Capture the cell that displays the provided text and extract its (x, y) central coordinate. 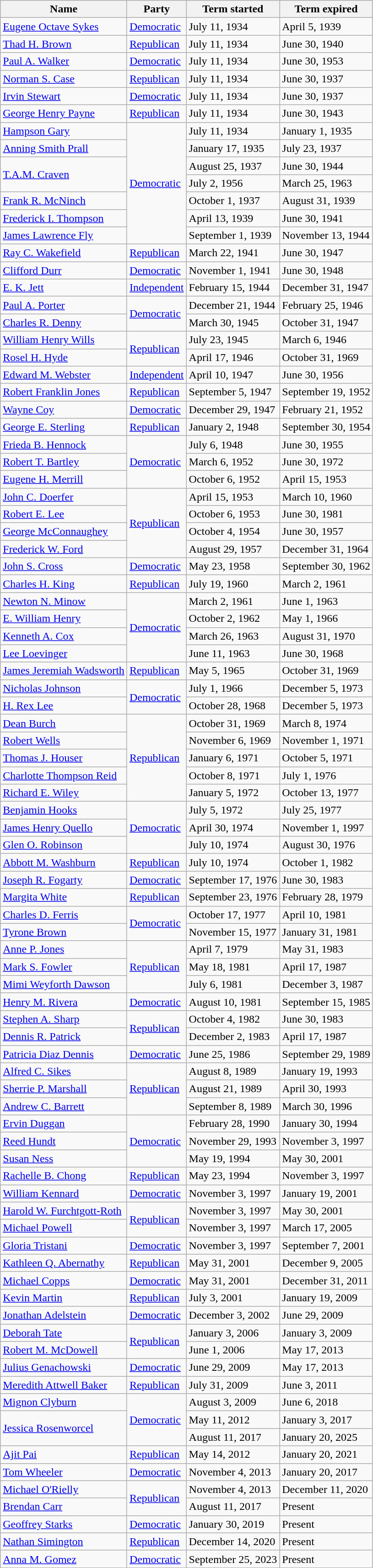
December 31, 2011 (326, 1280)
Term expired (326, 9)
March 30, 1996 (326, 1106)
April 10, 1981 (326, 915)
Charles D. Ferris (64, 915)
November 13, 1944 (326, 236)
September 30, 1962 (326, 566)
September 8, 1989 (233, 1106)
Benjamin Hooks (64, 810)
January 20, 2021 (326, 1455)
June 30, 1955 (326, 444)
Robert Wells (64, 740)
Hampson Gary (64, 131)
Anne P. Jones (64, 949)
May 23, 1994 (233, 1176)
May 23, 1958 (233, 566)
E. William Henry (64, 619)
September 1, 1939 (233, 236)
June 30, 1953 (326, 61)
July 3, 2001 (233, 1298)
June 30, 1972 (326, 462)
January 31, 1981 (326, 932)
January 30, 1994 (326, 1124)
October 31, 1947 (326, 323)
April 5, 1939 (326, 27)
July 2, 1956 (233, 183)
Glen O. Robinson (64, 845)
Charlotte Thompson Reid (64, 776)
Alfred C. Sikes (64, 1072)
Nicholas Johnson (64, 688)
Brendan Carr (64, 1507)
January 20, 2017 (326, 1472)
January 19, 1993 (326, 1072)
July 6, 1981 (233, 984)
Thad H. Brown (64, 44)
September 15, 1985 (326, 1002)
Gloria Tristani (64, 1245)
December 2, 1983 (233, 1036)
March 26, 1963 (233, 636)
May 11, 2012 (233, 1420)
Frederick W. Ford (64, 549)
January 30, 2019 (233, 1524)
December 3, 2002 (233, 1315)
Tom Wheeler (64, 1472)
Sherrie P. Marshall (64, 1089)
Kenneth A. Cox (64, 636)
T.A.M. Craven (64, 174)
October 5, 1971 (326, 758)
Patricia Diaz Dennis (64, 1054)
Rosel H. Hyde (64, 357)
Eugene H. Merrill (64, 479)
Ervin Duggan (64, 1124)
December 3, 1987 (326, 984)
April 30, 1974 (233, 828)
Newton N. Minow (64, 601)
November 29, 1993 (233, 1141)
Geoffrey Starks (64, 1524)
October 8, 1971 (233, 776)
February 28, 1979 (326, 897)
May 18, 1981 (233, 967)
October 28, 1968 (233, 706)
Paul A. Porter (64, 305)
Reed Hundt (64, 1141)
October 4, 1982 (233, 1019)
Susan Ness (64, 1158)
September 30, 1954 (326, 427)
Eugene Octave Sykes (64, 27)
Stephen A. Sharp (64, 1019)
August 25, 1937 (233, 166)
December 9, 2005 (326, 1263)
June 30, 1941 (326, 218)
Richard E. Wiley (64, 793)
July 6, 1948 (233, 444)
April 7, 1979 (233, 949)
George McConnaughey (64, 532)
June 30, 1940 (326, 44)
July 5, 1972 (233, 810)
January 19, 2009 (326, 1298)
July 1, 1976 (326, 776)
September 25, 2023 (233, 1559)
Kevin Martin (64, 1298)
Meredith Attwell Baker (64, 1385)
William Henry Wills (64, 340)
May 5, 1965 (233, 671)
August 21, 1989 (233, 1089)
George E. Sterling (64, 427)
Mignon Clyburn (64, 1402)
Jessica Rosenworcel (64, 1428)
April 17, 1946 (233, 357)
Robert T. Bartley (64, 462)
Kathleen Q. Abernathy (64, 1263)
June 25, 1986 (233, 1054)
February 15, 1944 (233, 288)
January 3, 2017 (326, 1420)
Robert M. McDowell (64, 1350)
August 10, 1981 (233, 1002)
October 4, 1954 (233, 532)
Anning Smith Prall (64, 148)
October 13, 1977 (326, 793)
March 22, 1941 (233, 253)
December 14, 2020 (233, 1541)
January 3, 2009 (326, 1333)
August 30, 1976 (326, 845)
July 31, 2009 (233, 1385)
November 15, 1977 (233, 932)
Andrew C. Barrett (64, 1106)
Clifford Durr (64, 270)
March 6, 1946 (326, 340)
June 30, 1956 (326, 375)
Mark S. Fowler (64, 967)
March 17, 2005 (326, 1228)
George Henry Payne (64, 113)
Jonathan Adelstein (64, 1315)
August 3, 2009 (233, 1402)
Mimi Weyforth Dawson (64, 984)
Frieda B. Hennock (64, 444)
April 10, 1947 (233, 375)
Ajit Pai (64, 1455)
Michael O'Rielly (64, 1489)
E. K. Jett (64, 288)
Norman S. Case (64, 79)
November 1, 1997 (326, 828)
James Lawrence Fly (64, 236)
Edward M. Webster (64, 375)
November 6, 1969 (233, 740)
June 3, 2011 (326, 1385)
September 29, 1989 (326, 1054)
August 31, 1939 (326, 200)
Dennis R. Patrick (64, 1036)
Deborah Tate (64, 1333)
April 13, 1939 (233, 218)
Name (64, 9)
H. Rex Lee (64, 706)
Henry M. Rivera (64, 1002)
John C. Doerfer (64, 496)
October 6, 1952 (233, 479)
January 2, 1948 (233, 427)
Robert E. Lee (64, 514)
January 17, 1935 (233, 148)
November 1, 1971 (326, 740)
February 25, 1946 (326, 305)
April 30, 1993 (326, 1089)
June 1, 1963 (326, 601)
July 23, 1945 (233, 340)
Tyrone Brown (64, 932)
Margita White (64, 897)
October 17, 1977 (233, 915)
January 19, 2001 (326, 1193)
October 2, 1962 (233, 619)
James Jeremiah Wadsworth (64, 671)
October 1, 1937 (233, 200)
May 19, 1994 (233, 1158)
August 8, 1989 (233, 1072)
September 23, 1976 (233, 897)
Robert Franklin Jones (64, 392)
June 1, 2006 (233, 1350)
Michael Copps (64, 1280)
John S. Cross (64, 566)
Julius Genachowski (64, 1368)
Dean Burch (64, 723)
September 7, 2001 (326, 1245)
Harold W. Furchtgott-Roth (64, 1211)
October 6, 1953 (233, 514)
Term started (233, 9)
March 6, 1952 (233, 462)
January 5, 1972 (233, 793)
June 30, 1947 (326, 253)
June 30, 1968 (326, 653)
December 29, 1947 (233, 410)
February 21, 1952 (326, 410)
Michael Powell (64, 1228)
June 30, 1948 (326, 270)
March 10, 1960 (326, 496)
December 31, 1947 (326, 288)
Joseph R. Fogarty (64, 880)
September 19, 1952 (326, 392)
June 30, 1943 (326, 113)
Charles H. King (64, 584)
September 5, 1947 (233, 392)
July 1, 1966 (233, 688)
Frederick I. Thompson (64, 218)
Nathan Simington (64, 1541)
James Henry Quello (64, 828)
Abbott M. Washburn (64, 862)
January 3, 2006 (233, 1333)
Thomas J. Houser (64, 758)
December 21, 1944 (233, 305)
William Kennard (64, 1193)
July 23, 1937 (326, 148)
Paul A. Walker (64, 61)
Irvin Stewart (64, 96)
June 11, 1963 (233, 653)
January 6, 1971 (233, 758)
July 25, 1977 (326, 810)
January 20, 2025 (326, 1437)
December 11, 2020 (326, 1489)
December 31, 1964 (326, 549)
Charles R. Denny (64, 323)
June 30, 1957 (326, 532)
May 14, 2012 (233, 1455)
May 1, 1966 (326, 619)
Lee Loevinger (64, 653)
Party (157, 9)
February 28, 1990 (233, 1124)
March 30, 1945 (233, 323)
October 1, 1982 (326, 862)
August 29, 1957 (233, 549)
November 1, 1941 (233, 270)
March 8, 1974 (326, 723)
June 6, 2018 (326, 1402)
March 25, 1963 (326, 183)
Rachelle B. Chong (64, 1176)
August 31, 1970 (326, 636)
June 30, 1944 (326, 166)
January 1, 1935 (326, 131)
Frank R. McNinch (64, 200)
September 17, 1976 (233, 880)
Wayne Coy (64, 410)
Anna M. Gomez (64, 1559)
May 31, 1983 (326, 949)
Ray C. Wakefield (64, 253)
July 19, 1960 (233, 584)
June 30, 1981 (326, 514)
